Provide the (X, Y) coordinate of the cell's center where the given text is located.  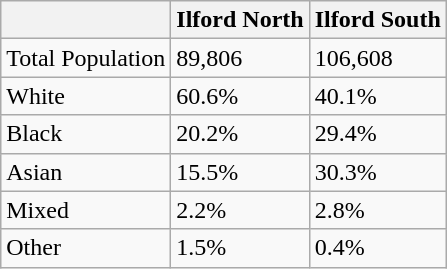
106,608 (378, 58)
2.8% (378, 210)
29.4% (378, 134)
Black (86, 134)
20.2% (240, 134)
30.3% (378, 172)
Mixed (86, 210)
Ilford North (240, 20)
40.1% (378, 96)
Ilford South (378, 20)
Other (86, 248)
15.5% (240, 172)
89,806 (240, 58)
2.2% (240, 210)
1.5% (240, 248)
White (86, 96)
Total Population (86, 58)
60.6% (240, 96)
0.4% (378, 248)
Asian (86, 172)
